Identify which cell holds the provided text, then report its (x, y) central coordinate. 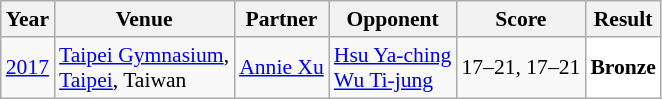
Year (28, 19)
Taipei Gymnasium,Taipei, Taiwan (144, 68)
Score (520, 19)
2017 (28, 68)
Hsu Ya-ching Wu Ti-jung (393, 68)
Venue (144, 19)
Opponent (393, 19)
Partner (282, 19)
17–21, 17–21 (520, 68)
Bronze (623, 68)
Result (623, 19)
Annie Xu (282, 68)
